Search for the cell housing the specified text and yield its [x, y] center coordinate. 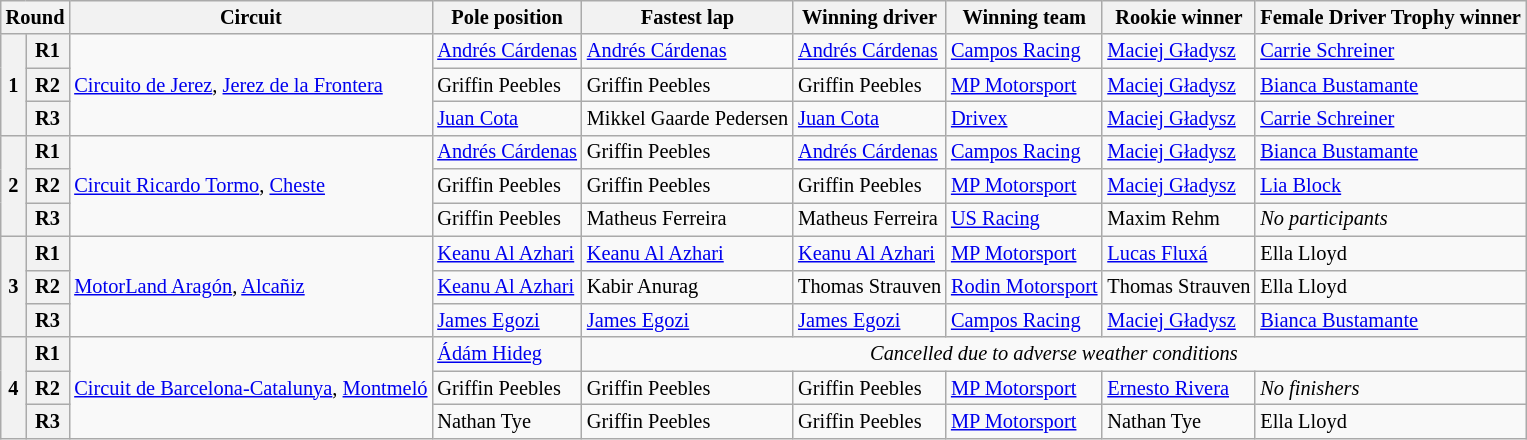
Kabir Anurag [688, 287]
Rookie winner [1178, 17]
Winning team [1024, 17]
Circuit [250, 17]
Rodin Motorsport [1024, 287]
Round [36, 17]
2 [14, 186]
Fastest lap [688, 17]
Ernesto Rivera [1178, 388]
Mikkel Gaarde Pedersen [688, 118]
3 [14, 286]
Circuit Ricardo Tormo, Cheste [250, 186]
Winning driver [870, 17]
No participants [1390, 219]
Circuito de Jerez, Jerez de la Frontera [250, 84]
Pole position [507, 17]
4 [14, 388]
1 [14, 84]
Ádám Hideg [507, 354]
No finishers [1390, 388]
Female Driver Trophy winner [1390, 17]
Lia Block [1390, 186]
US Racing [1024, 219]
Maxim Rehm [1178, 219]
Lucas Fluxá [1178, 253]
Drivex [1024, 118]
Circuit de Barcelona-Catalunya, Montmeló [250, 388]
MotorLand Aragón, Alcañiz [250, 286]
Cancelled due to adverse weather conditions [1054, 354]
